Capture the cell that displays the provided text and extract its (X, Y) central coordinate. 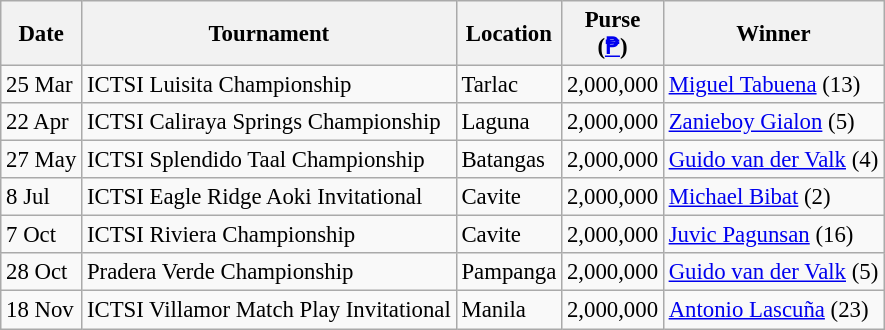
Zanieboy Gialon (5) (773, 122)
Winner (773, 34)
Batangas (508, 160)
Purse(₱) (613, 34)
Antonio Lascuña (23) (773, 310)
28 Oct (42, 273)
Guido van der Valk (5) (773, 273)
ICTSI Eagle Ridge Aoki Invitational (270, 197)
Location (508, 34)
Juvic Pagunsan (16) (773, 235)
Manila (508, 310)
Guido van der Valk (4) (773, 160)
Tarlac (508, 85)
Michael Bibat (2) (773, 197)
Tournament (270, 34)
ICTSI Villamor Match Play Invitational (270, 310)
8 Jul (42, 197)
ICTSI Splendido Taal Championship (270, 160)
Miguel Tabuena (13) (773, 85)
Pampanga (508, 273)
Laguna (508, 122)
18 Nov (42, 310)
ICTSI Riviera Championship (270, 235)
7 Oct (42, 235)
Date (42, 34)
Pradera Verde Championship (270, 273)
ICTSI Caliraya Springs Championship (270, 122)
22 Apr (42, 122)
27 May (42, 160)
ICTSI Luisita Championship (270, 85)
25 Mar (42, 85)
